Output the [x, y] coordinate of the center of the cell containing the given text.  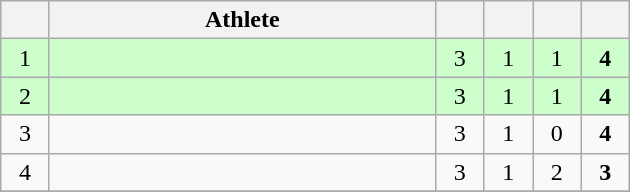
0 [556, 134]
Athlete [242, 20]
